Find where the given text appears and provide that cell's center as (x, y) coordinate. 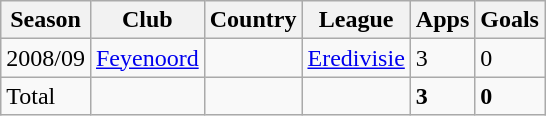
2008/09 (46, 58)
Feyenoord (147, 58)
Season (46, 20)
League (356, 20)
Eredivisie (356, 58)
Goals (510, 20)
Club (147, 20)
Total (46, 96)
Country (253, 20)
Apps (442, 20)
